Detect which cell encompasses the target text, then output its (X, Y) center coordinate. 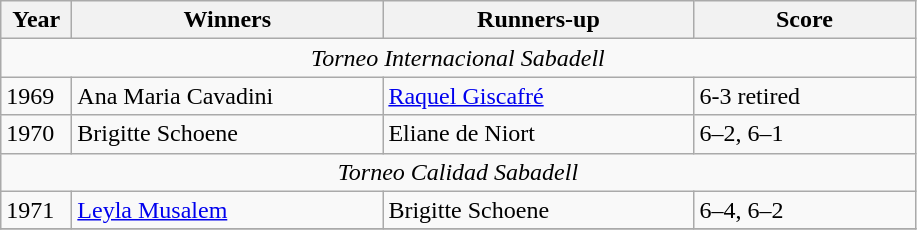
6–2, 6–1 (804, 134)
Eliane de Niort (538, 134)
Torneo Internacional Sabadell (458, 58)
Winners (228, 20)
Runners-up (538, 20)
Ana Maria Cavadini (228, 96)
Raquel Giscafré (538, 96)
1970 (36, 134)
Year (36, 20)
1969 (36, 96)
Leyla Musalem (228, 210)
6-3 retired (804, 96)
Torneo Calidad Sabadell (458, 172)
1971 (36, 210)
6–4, 6–2 (804, 210)
Score (804, 20)
